Pinpoint the cell where the given text exists, returning its [X, Y] midpoint coordinate. 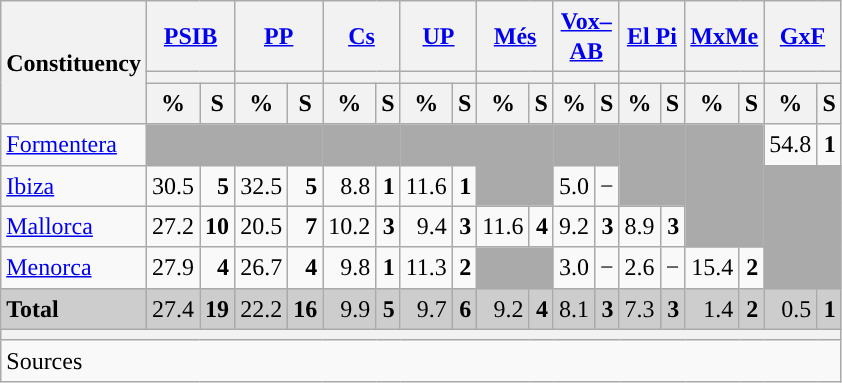
7.3 [640, 308]
Constituency [74, 62]
9.9 [350, 308]
9.4 [426, 226]
Mallorca [74, 226]
1.4 [712, 308]
Ibiza [74, 186]
7 [306, 226]
16 [306, 308]
El Pi [652, 36]
20.5 [262, 226]
PSIB [190, 36]
PP [279, 36]
MxMe [724, 36]
Total [74, 308]
6 [464, 308]
27.4 [172, 308]
5.0 [574, 186]
3.0 [574, 268]
Formentera [74, 144]
0.5 [790, 308]
32.5 [262, 186]
Cs [362, 36]
GxF [802, 36]
8.1 [574, 308]
9.7 [426, 308]
54.8 [790, 144]
8.8 [350, 186]
27.9 [172, 268]
Més [516, 36]
11.3 [426, 268]
2.6 [640, 268]
10.2 [350, 226]
9.8 [350, 268]
15.4 [712, 268]
27.2 [172, 226]
26.7 [262, 268]
8.9 [640, 226]
10 [218, 226]
Menorca [74, 268]
22.2 [262, 308]
Vox–AB [586, 36]
UP [438, 36]
Sources [422, 360]
30.5 [172, 186]
19 [218, 308]
